Return the (x, y) coordinate for the center point of the cell that contains the specified text.  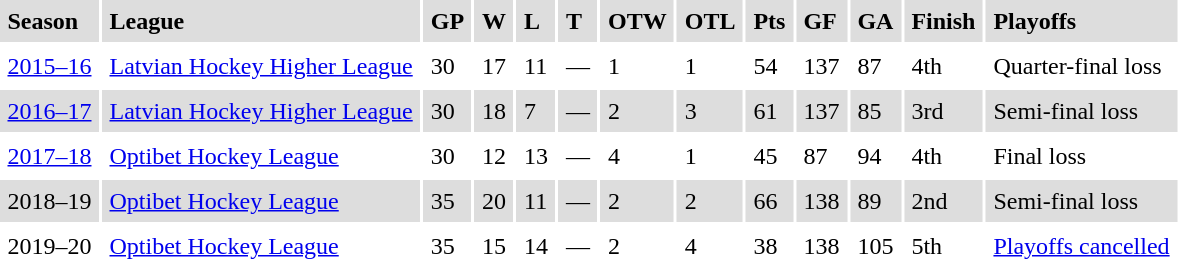
138 (822, 201)
12 (494, 156)
Finish (944, 21)
Season (50, 21)
54 (770, 66)
89 (876, 201)
61 (770, 111)
85 (876, 111)
2015–16 (50, 66)
3rd (944, 111)
GA (876, 21)
35 (447, 201)
45 (770, 156)
4 (638, 156)
3 (710, 111)
T (578, 21)
L (536, 21)
Quarter-final loss (1082, 66)
League (261, 21)
2018–19 (50, 201)
18 (494, 111)
2016–17 (50, 111)
GP (447, 21)
GF (822, 21)
W (494, 21)
Final loss (1082, 156)
7 (536, 111)
13 (536, 156)
66 (770, 201)
2nd (944, 201)
OTW (638, 21)
Pts (770, 21)
2017–18 (50, 156)
Playoffs (1082, 21)
OTL (710, 21)
17 (494, 66)
20 (494, 201)
94 (876, 156)
